Provide the (x, y) coordinate of the cell's center where the given text is located.  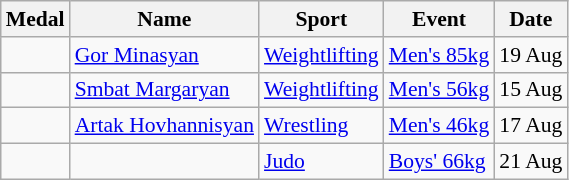
Name (164, 19)
Men's 56kg (440, 90)
Men's 46kg (440, 126)
19 Aug (530, 55)
Sport (322, 19)
Judo (322, 162)
Gor Minasyan (164, 55)
Wrestling (322, 126)
21 Aug (530, 162)
Medal (36, 19)
Smbat Margaryan (164, 90)
Date (530, 19)
17 Aug (530, 126)
15 Aug (530, 90)
Boys' 66kg (440, 162)
Men's 85kg (440, 55)
Event (440, 19)
Artak Hovhannisyan (164, 126)
